Identify which cell holds the provided text, then report its [x, y] central coordinate. 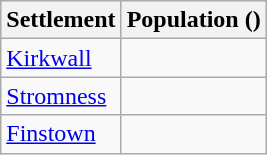
Stromness [61, 96]
Finstown [61, 134]
Population () [194, 20]
Settlement [61, 20]
Kirkwall [61, 58]
